Locate the cell with the specified text and output its [x, y] center coordinate. 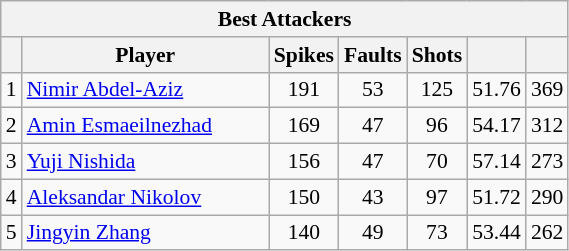
Faults [373, 55]
2 [12, 126]
312 [548, 126]
125 [438, 90]
140 [304, 233]
156 [304, 162]
54.17 [496, 126]
191 [304, 90]
49 [373, 233]
290 [548, 197]
369 [548, 90]
Spikes [304, 55]
1 [12, 90]
96 [438, 126]
53.44 [496, 233]
Shots [438, 55]
70 [438, 162]
Jingyin Zhang [146, 233]
97 [438, 197]
Amin Esmaeilnezhad [146, 126]
53 [373, 90]
4 [12, 197]
150 [304, 197]
262 [548, 233]
3 [12, 162]
169 [304, 126]
43 [373, 197]
5 [12, 233]
57.14 [496, 162]
Best Attackers [285, 19]
Nimir Abdel-Aziz [146, 90]
273 [548, 162]
73 [438, 233]
51.72 [496, 197]
Player [146, 55]
51.76 [496, 90]
Yuji Nishida [146, 162]
Aleksandar Nikolov [146, 197]
